Detect which cell encompasses the target text, then output its (X, Y) center coordinate. 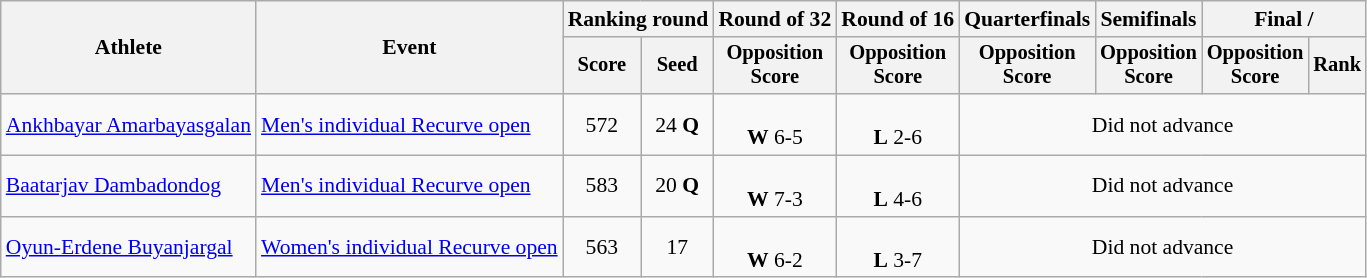
W 6-5 (774, 124)
L 2-6 (898, 124)
20 Q (677, 186)
Semifinals (1148, 19)
583 (602, 186)
Women's individual Recurve open (410, 248)
Score (602, 66)
Ankhbayar Amarbayasgalan (128, 124)
Oyun-Erdene Buyanjargal (128, 248)
W 6-2 (774, 248)
Rank (1337, 66)
572 (602, 124)
Quarterfinals (1027, 19)
L 4-6 (898, 186)
W 7-3 (774, 186)
Final / (1284, 19)
Event (410, 48)
Round of 16 (898, 19)
Baatarjav Dambadondog (128, 186)
Ranking round (638, 19)
L 3-7 (898, 248)
Seed (677, 66)
Round of 32 (774, 19)
Athlete (128, 48)
563 (602, 248)
17 (677, 248)
24 Q (677, 124)
